Return (X, Y) of the center of cell containing provided text 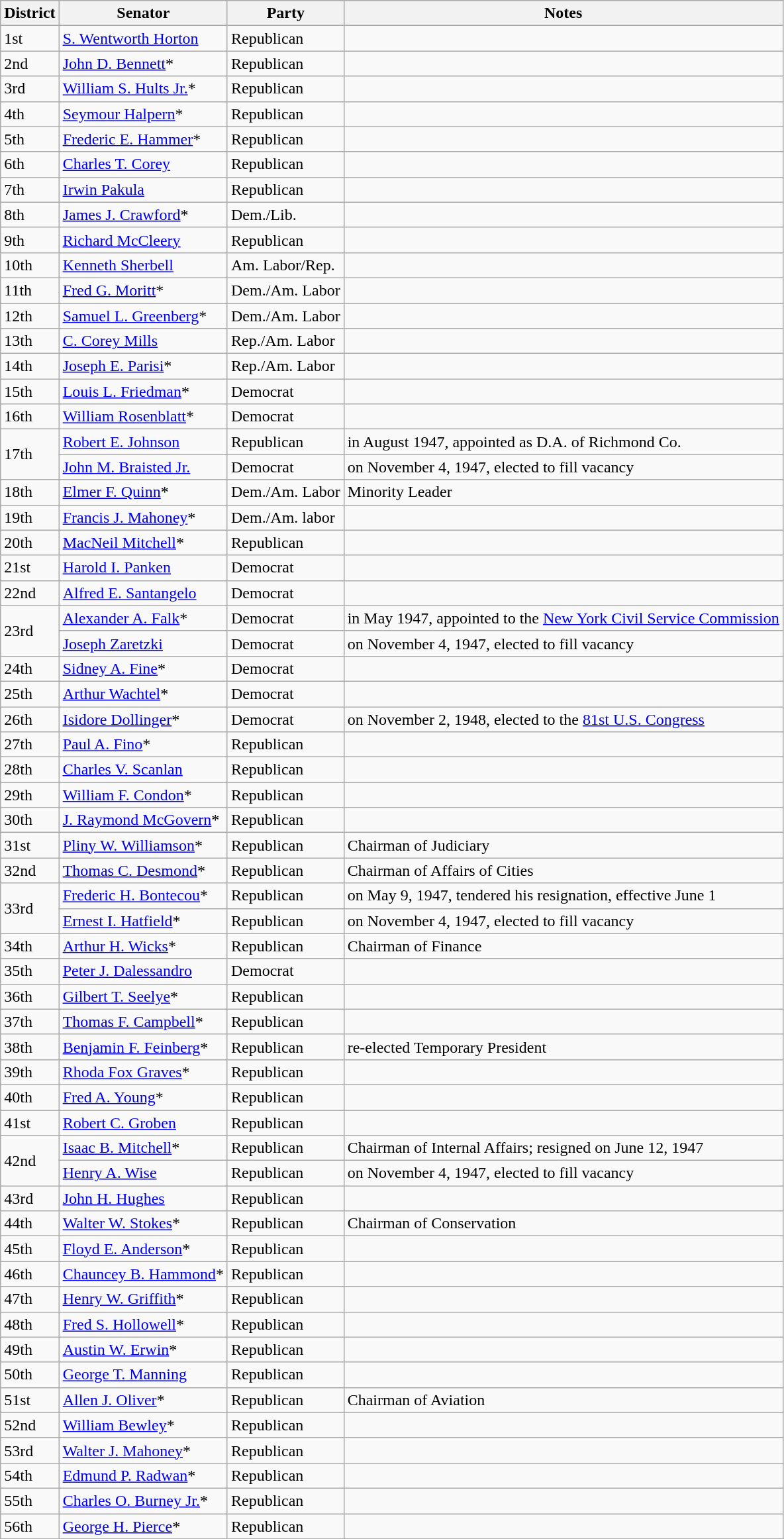
John M. Braisted Jr. (143, 467)
Chairman of Judiciary (563, 845)
William S. Hults Jr.* (143, 89)
Sidney A. Fine* (143, 668)
Senator (143, 13)
54th (30, 1475)
19th (30, 517)
Robert E. Johnson (143, 442)
Thomas F. Campbell* (143, 1022)
41st (30, 1123)
6th (30, 164)
J. Raymond McGovern* (143, 820)
49th (30, 1350)
C. Corey Mills (143, 341)
9th (30, 240)
Walter J. Mahoney* (143, 1450)
John H. Hughes (143, 1198)
Paul A. Fino* (143, 745)
MacNeil Mitchell* (143, 543)
Charles O. Burney Jr.* (143, 1501)
11th (30, 290)
Walter W. Stokes* (143, 1224)
re-elected Temporary President (563, 1047)
15th (30, 392)
Charles V. Scanlan (143, 770)
10th (30, 265)
Chairman of Aviation (563, 1400)
Fred S. Hollowell* (143, 1324)
Joseph Zaretzki (143, 643)
Isaac B. Mitchell* (143, 1148)
38th (30, 1047)
55th (30, 1501)
Allen J. Oliver* (143, 1400)
Arthur Wachtel* (143, 694)
Henry A. Wise (143, 1173)
William Bewley* (143, 1425)
22nd (30, 593)
3rd (30, 89)
13th (30, 341)
36th (30, 996)
Louis L. Friedman* (143, 392)
20th (30, 543)
Isidore Dollinger* (143, 719)
30th (30, 820)
Alexander A. Falk* (143, 618)
Chauncey B. Hammond* (143, 1274)
39th (30, 1072)
in August 1947, appointed as D.A. of Richmond Co. (563, 442)
Harold I. Panken (143, 568)
John D. Bennett* (143, 64)
Benjamin F. Feinberg* (143, 1047)
S. Wentworth Horton (143, 38)
25th (30, 694)
34th (30, 946)
7th (30, 189)
Thomas C. Desmond* (143, 871)
George T. Manning (143, 1375)
23rd (30, 631)
Seymour Halpern* (143, 114)
Samuel L. Greenberg* (143, 316)
Robert C. Groben (143, 1123)
on May 9, 1947, tendered his resignation, effective June 1 (563, 896)
28th (30, 770)
29th (30, 795)
37th (30, 1022)
William Rosenblatt* (143, 417)
Kenneth Sherbell (143, 265)
17th (30, 454)
35th (30, 971)
14th (30, 366)
48th (30, 1324)
in May 1947, appointed to the New York Civil Service Commission (563, 618)
Rhoda Fox Graves* (143, 1072)
40th (30, 1097)
33rd (30, 908)
Arthur H. Wicks* (143, 946)
5th (30, 139)
Frederic E. Hammer* (143, 139)
Fred G. Moritt* (143, 290)
50th (30, 1375)
Dem./Lib. (285, 215)
Francis J. Mahoney* (143, 517)
Floyd E. Anderson* (143, 1249)
on November 2, 1948, elected to the 81st U.S. Congress (563, 719)
Henry W. Griffith* (143, 1299)
52nd (30, 1425)
Irwin Pakula (143, 189)
47th (30, 1299)
Notes (563, 13)
21st (30, 568)
42nd (30, 1161)
William F. Condon* (143, 795)
Richard McCleery (143, 240)
46th (30, 1274)
Ernest I. Hatfield* (143, 921)
Chairman of Affairs of Cities (563, 871)
Gilbert T. Seelye* (143, 996)
Elmer F. Quinn* (143, 492)
18th (30, 492)
8th (30, 215)
Dem./Am. labor (285, 517)
Edmund P. Radwan* (143, 1475)
53rd (30, 1450)
43rd (30, 1198)
Frederic H. Bontecou* (143, 896)
Minority Leader (563, 492)
56th (30, 1526)
Charles T. Corey (143, 164)
Peter J. Dalessandro (143, 971)
Pliny W. Williamson* (143, 845)
24th (30, 668)
27th (30, 745)
Party (285, 13)
12th (30, 316)
45th (30, 1249)
31st (30, 845)
51st (30, 1400)
Alfred E. Santangelo (143, 593)
2nd (30, 64)
George H. Pierce* (143, 1526)
Chairman of Conservation (563, 1224)
4th (30, 114)
Am. Labor/Rep. (285, 265)
26th (30, 719)
1st (30, 38)
Austin W. Erwin* (143, 1350)
Chairman of Finance (563, 946)
44th (30, 1224)
Chairman of Internal Affairs; resigned on June 12, 1947 (563, 1148)
District (30, 13)
32nd (30, 871)
Joseph E. Parisi* (143, 366)
Fred A. Young* (143, 1097)
16th (30, 417)
James J. Crawford* (143, 215)
